Return [x, y] of the center of cell containing provided text 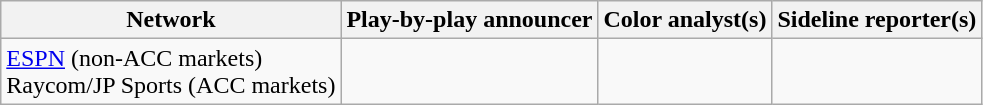
ESPN (non-ACC markets)Raycom/JP Sports (ACC markets) [171, 72]
Play-by-play announcer [470, 20]
Color analyst(s) [685, 20]
Network [171, 20]
Sideline reporter(s) [877, 20]
